Return [X, Y] of the center of cell containing provided text 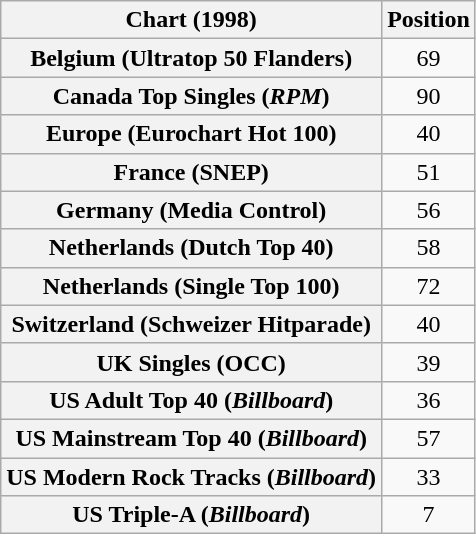
69 [429, 58]
Netherlands (Single Top 100) [192, 286]
Position [429, 20]
7 [429, 515]
UK Singles (OCC) [192, 362]
90 [429, 96]
36 [429, 400]
US Triple-A (Billboard) [192, 515]
Europe (Eurochart Hot 100) [192, 134]
Netherlands (Dutch Top 40) [192, 248]
US Adult Top 40 (Billboard) [192, 400]
Germany (Media Control) [192, 210]
58 [429, 248]
39 [429, 362]
33 [429, 477]
56 [429, 210]
Chart (1998) [192, 20]
72 [429, 286]
Canada Top Singles (RPM) [192, 96]
Switzerland (Schweizer Hitparade) [192, 324]
France (SNEP) [192, 172]
51 [429, 172]
57 [429, 438]
US Mainstream Top 40 (Billboard) [192, 438]
US Modern Rock Tracks (Billboard) [192, 477]
Belgium (Ultratop 50 Flanders) [192, 58]
